Locate the cell with the specified text and output its [X, Y] center coordinate. 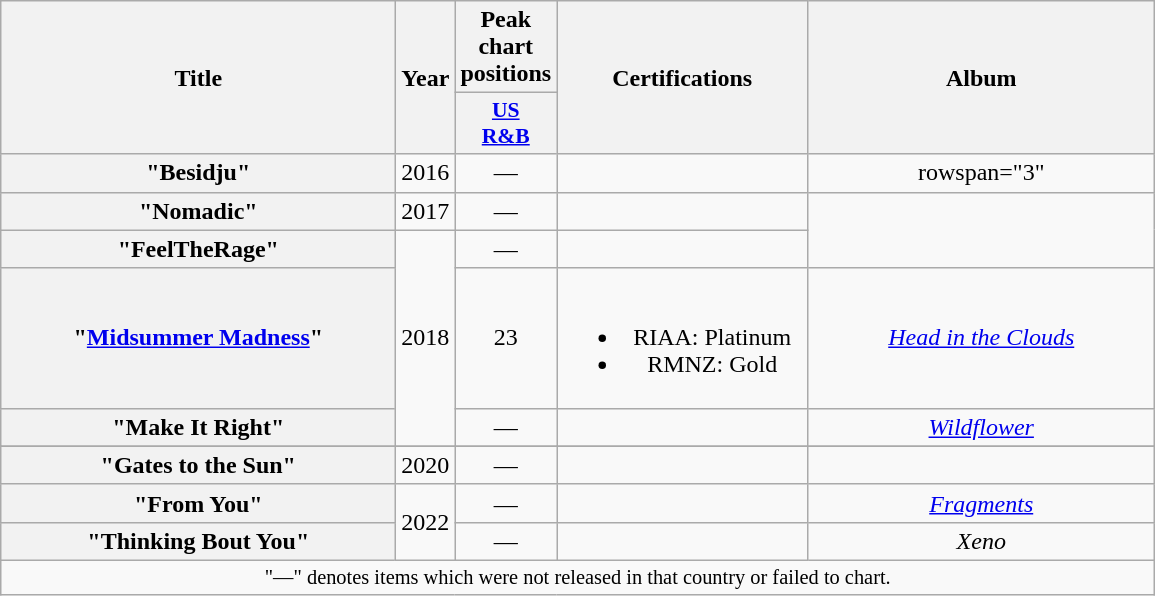
"Thinking Bout You" [198, 541]
2020 [426, 465]
2017 [426, 211]
2016 [426, 173]
"Gates to the Sun" [198, 465]
2022 [426, 522]
Fragments [982, 503]
"—" denotes items which were not released in that country or failed to chart. [578, 577]
"FeelTheRage" [198, 249]
"Make It Right" [198, 427]
"Nomadic" [198, 211]
"Besidju" [198, 173]
"From You" [198, 503]
Head in the Clouds [982, 338]
Title [198, 78]
Year [426, 78]
"Midsummer Madness" [198, 338]
Album [982, 78]
Peak chart positions [506, 47]
Wildflower [982, 427]
rowspan="3" [982, 173]
Xeno [982, 541]
USR&B [506, 124]
RIAA: PlatinumRMNZ: Gold [682, 338]
Certifications [682, 78]
23 [506, 338]
2018 [426, 338]
